Detect which cell encompasses the target text, then output its (x, y) center coordinate. 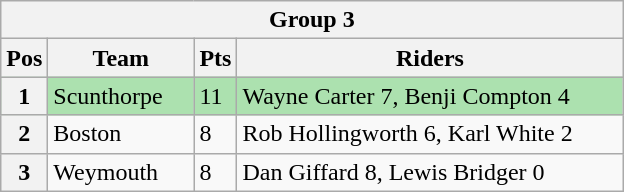
11 (216, 96)
3 (24, 172)
Rob Hollingworth 6, Karl White 2 (430, 134)
Boston (121, 134)
Pts (216, 58)
Team (121, 58)
Group 3 (312, 20)
Riders (430, 58)
1 (24, 96)
2 (24, 134)
Wayne Carter 7, Benji Compton 4 (430, 96)
Dan Giffard 8, Lewis Bridger 0 (430, 172)
Pos (24, 58)
Scunthorpe (121, 96)
Weymouth (121, 172)
